Find where the given text appears and provide that cell's center as (X, Y) coordinate. 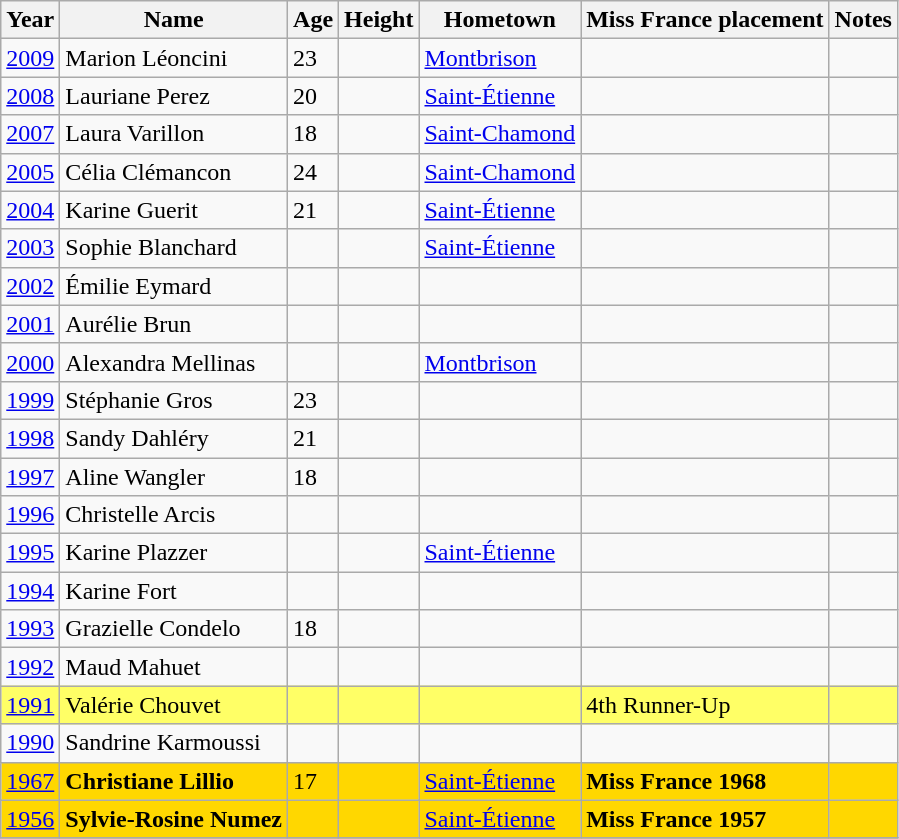
Stéphanie Gros (174, 400)
Marion Léoncini (174, 58)
2007 (30, 134)
Alexandra Mellinas (174, 362)
Grazielle Condelo (174, 629)
Christelle Arcis (174, 515)
1991 (30, 705)
1993 (30, 629)
17 (314, 781)
Christiane Lillio (174, 781)
1990 (30, 743)
Notes (863, 20)
1956 (30, 819)
Lauriane Perez (174, 96)
Sandy Dahléry (174, 438)
1967 (30, 781)
Célia Clémancon (174, 172)
Aurélie Brun (174, 324)
1997 (30, 477)
2004 (30, 210)
1992 (30, 667)
Laura Varillon (174, 134)
2001 (30, 324)
24 (314, 172)
20 (314, 96)
2008 (30, 96)
Hometown (500, 20)
Aline Wangler (174, 477)
Sylvie-Rosine Numez (174, 819)
1998 (30, 438)
2002 (30, 286)
1995 (30, 553)
4th Runner-Up (705, 705)
Age (314, 20)
Miss France 1968 (705, 781)
Sophie Blanchard (174, 248)
Maud Mahuet (174, 667)
2005 (30, 172)
2009 (30, 58)
Height (379, 20)
1994 (30, 591)
Year (30, 20)
Karine Guerit (174, 210)
Karine Plazzer (174, 553)
Valérie Chouvet (174, 705)
1999 (30, 400)
2000 (30, 362)
Karine Fort (174, 591)
Sandrine Karmoussi (174, 743)
Miss France placement (705, 20)
Émilie Eymard (174, 286)
Miss France 1957 (705, 819)
Name (174, 20)
1996 (30, 515)
2003 (30, 248)
